Locate the cell with the specified text and output its [X, Y] center coordinate. 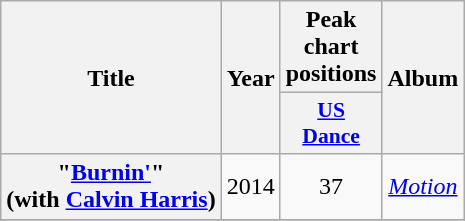
2014 [250, 186]
Year [250, 78]
Peak chart positions [331, 47]
37 [331, 186]
USDance [331, 124]
Motion [423, 186]
Album [423, 78]
Title [111, 78]
"Burnin'" (with Calvin Harris) [111, 186]
